Find where the given text appears and provide that cell's center as [X, Y] coordinate. 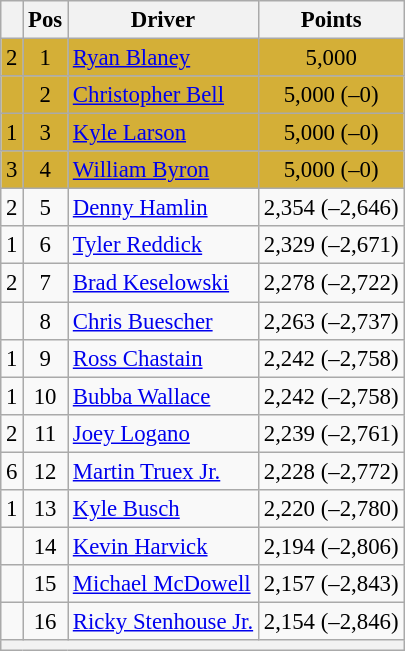
2,154 (–2,846) [330, 621]
Ryan Blaney [164, 58]
2,329 (–2,671) [330, 245]
Christopher Bell [164, 95]
Chris Buescher [164, 321]
10 [46, 396]
13 [46, 509]
12 [46, 471]
Ricky Stenhouse Jr. [164, 621]
Martin Truex Jr. [164, 471]
2,157 (–2,843) [330, 584]
2,239 (–2,761) [330, 433]
Pos [46, 20]
Kyle Busch [164, 509]
16 [46, 621]
Kevin Harvick [164, 546]
Brad Keselowski [164, 283]
2,278 (–2,722) [330, 283]
11 [46, 433]
2,220 (–2,780) [330, 509]
Points [330, 20]
2,263 (–2,737) [330, 321]
Michael McDowell [164, 584]
5 [46, 208]
8 [46, 321]
2,228 (–2,772) [330, 471]
Joey Logano [164, 433]
Tyler Reddick [164, 245]
7 [46, 283]
Kyle Larson [164, 133]
2,354 (–2,646) [330, 208]
5,000 [330, 58]
Bubba Wallace [164, 396]
4 [46, 170]
Denny Hamlin [164, 208]
2,194 (–2,806) [330, 546]
Driver [164, 20]
Ross Chastain [164, 358]
15 [46, 584]
14 [46, 546]
9 [46, 358]
William Byron [164, 170]
